Capture the cell that displays the provided text and extract its (x, y) central coordinate. 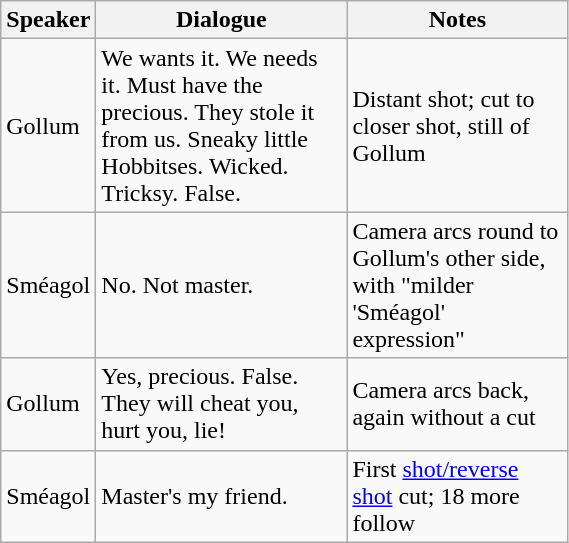
Camera arcs round to Gollum's other side, with "milder 'Sméagol' expression" (458, 285)
First shot/reverse shot cut; 18 more follow (458, 496)
No. Not master. (222, 285)
Camera arcs back, again without a cut (458, 404)
Notes (458, 20)
We wants it. We needs it. Must have the precious. They stole it from us. Sneaky little Hobbitses. Wicked. Tricksy. False. (222, 126)
Yes, precious. False. They will cheat you, hurt you, lie! (222, 404)
Master's my friend. (222, 496)
Distant shot; cut to closer shot, still of Gollum (458, 126)
Speaker (48, 20)
Dialogue (222, 20)
